Output the (x, y) coordinate of the center of the cell containing the given text.  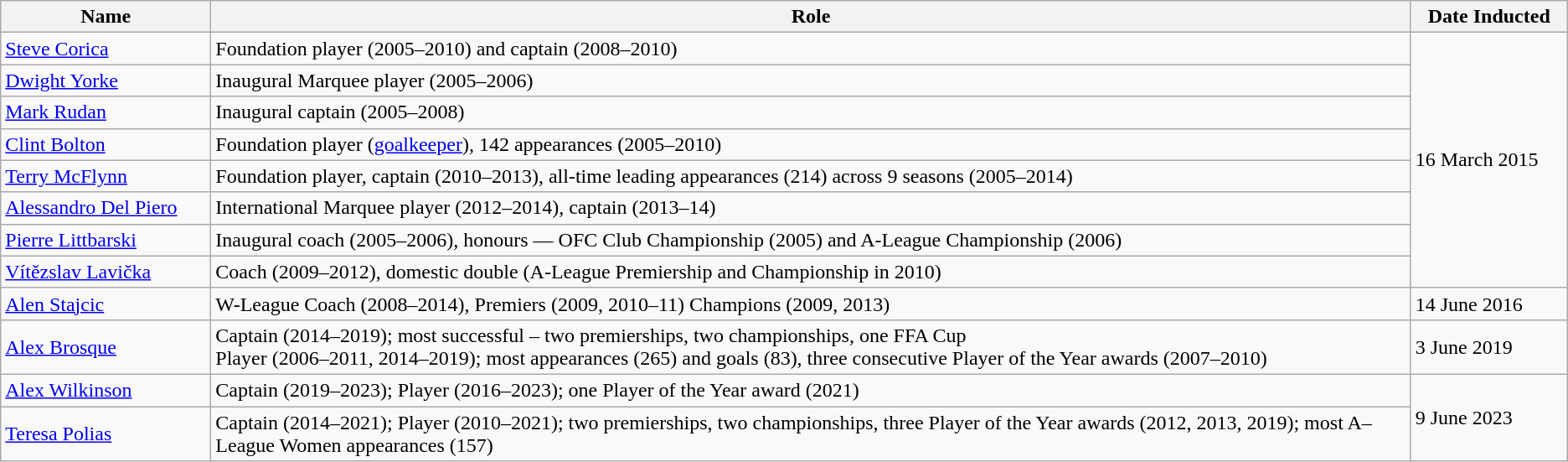
Date Inducted (1489, 17)
Foundation player (2005–2010) and captain (2008–2010) (811, 49)
16 March 2015 (1489, 160)
Alessandro Del Piero (106, 208)
Alex Wilkinson (106, 390)
Vítězslav Lavička (106, 272)
Captain (2019–2023); Player (2016–2023); one Player of the Year award (2021) (811, 390)
9 June 2023 (1489, 418)
Inaugural coach (2005–2006), honours — OFC Club Championship (2005) and A-League Championship (2006) (811, 240)
International Marquee player (2012–2014), captain (2013–14) (811, 208)
Clint Bolton (106, 144)
Pierre Littbarski (106, 240)
Alex Brosque (106, 347)
Inaugural captain (2005–2008) (811, 112)
3 June 2019 (1489, 347)
Coach (2009–2012), domestic double (A-League Premiership and Championship in 2010) (811, 272)
Inaugural Marquee player (2005–2006) (811, 80)
Alen Stajcic (106, 304)
Terry McFlynn (106, 176)
Teresa Polias (106, 433)
Steve Corica (106, 49)
Foundation player, captain (2010–2013), all-time leading appearances (214) across 9 seasons (2005–2014) (811, 176)
Mark Rudan (106, 112)
Foundation player (goalkeeper), 142 appearances (2005–2010) (811, 144)
W-League Coach (2008–2014), Premiers (2009, 2010–11) Champions (2009, 2013) (811, 304)
Role (811, 17)
Name (106, 17)
Dwight Yorke (106, 80)
14 June 2016 (1489, 304)
